Capture the cell that displays the provided text and extract its (x, y) central coordinate. 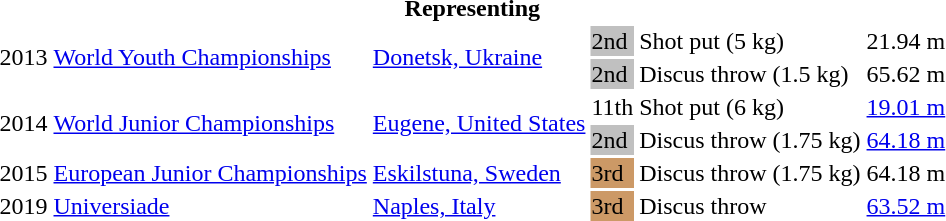
Naples, Italy (479, 206)
World Junior Championships (210, 124)
Eugene, United States (479, 124)
Shot put (6 kg) (750, 107)
Universiade (210, 206)
World Youth Championships (210, 58)
11th (612, 107)
Shot put (5 kg) (750, 41)
European Junior Championships (210, 173)
Donetsk, Ukraine (479, 58)
Discus throw (750, 206)
Eskilstuna, Sweden (479, 173)
Discus throw (1.5 kg) (750, 74)
